Identify which cell holds the provided text, then report its [X, Y] central coordinate. 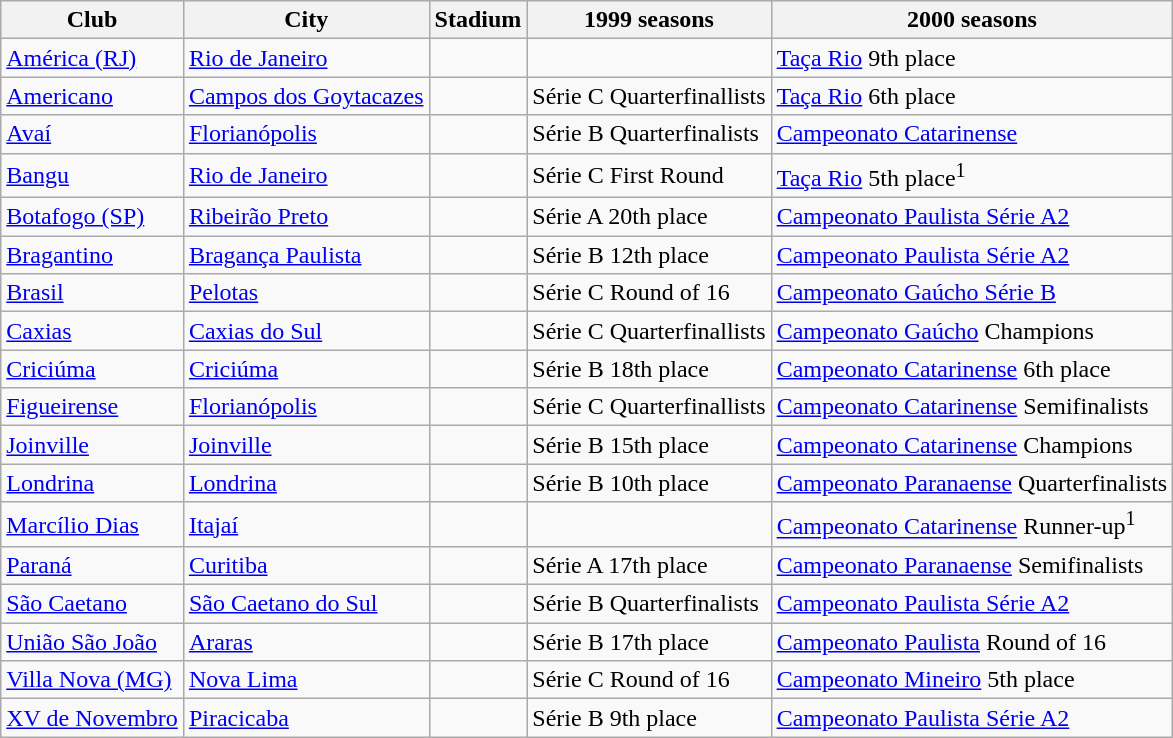
Nova Lima [306, 680]
2000 seasons [972, 20]
Campeonato Gaúcho Champions [972, 331]
City [306, 20]
Taça Rio 6th place [972, 96]
Campeonato Paranaense Quarterfinalists [972, 483]
Série B 12th place [649, 255]
Série A 20th place [649, 217]
Figueirense [92, 407]
Campos dos Goytacazes [306, 96]
Campeonato Paranaense Semifinalists [972, 566]
Marcílio Dias [92, 524]
Americano [92, 96]
Campeonato Gaúcho Série B [972, 293]
Itajaí [306, 524]
Série C First Round [649, 176]
Campeonato Catarinense Champions [972, 445]
Bangu [92, 176]
Villa Nova (MG) [92, 680]
Série B 15th place [649, 445]
Club [92, 20]
Campeonato Catarinense Semifinalists [972, 407]
América (RJ) [92, 58]
Ribeirão Preto [306, 217]
Série B 18th place [649, 369]
Bragantino [92, 255]
União São João [92, 642]
São Caetano [92, 604]
Bragança Paulista [306, 255]
Série B 10th place [649, 483]
Paraná [92, 566]
XV de Novembro [92, 718]
Série B 17th place [649, 642]
Campeonato Catarinense 6th place [972, 369]
Brasil [92, 293]
Caxias [92, 331]
Avaí [92, 134]
São Caetano do Sul [306, 604]
Série A 17th place [649, 566]
Stadium [478, 20]
Araras [306, 642]
Caxias do Sul [306, 331]
Piracicaba [306, 718]
Curitiba [306, 566]
Campeonato Mineiro 5th place [972, 680]
Taça Rio 9th place [972, 58]
Campeonato Catarinense Runner-up1 [972, 524]
1999 seasons [649, 20]
Campeonato Catarinense [972, 134]
Taça Rio 5th place1 [972, 176]
Pelotas [306, 293]
Campeonato Paulista Round of 16 [972, 642]
Botafogo (SP) [92, 217]
Série B 9th place [649, 718]
